Determine the (X, Y) coordinate at the center of the cell enclosing the given text.  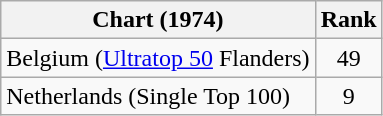
Netherlands (Single Top 100) (158, 96)
Rank (348, 20)
Belgium (Ultratop 50 Flanders) (158, 58)
Chart (1974) (158, 20)
9 (348, 96)
49 (348, 58)
